Search for the cell housing the specified text and yield its [X, Y] center coordinate. 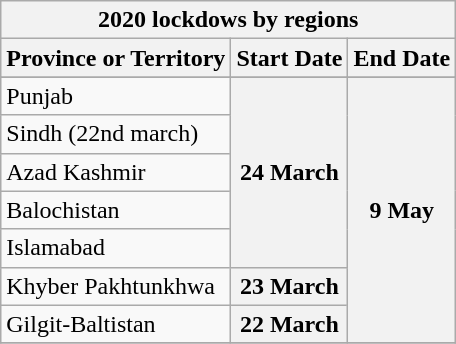
Punjab [116, 96]
9 May [402, 210]
Gilgit-Baltistan [116, 324]
22 March [290, 324]
2020 lockdows by regions [228, 20]
Islamabad [116, 248]
24 March [290, 172]
Azad Kashmir [116, 172]
Khyber Pakhtunkhwa [116, 286]
Sindh (22nd march) [116, 134]
End Date [402, 58]
23 March [290, 286]
Province or Territory [116, 58]
Start Date [290, 58]
Balochistan [116, 210]
